Output the [x, y] coordinate of the center of the cell containing the given text.  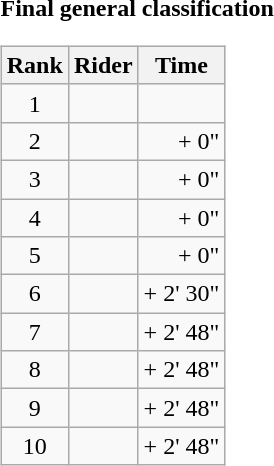
Time [182, 65]
9 [34, 408]
Rank [34, 65]
1 [34, 103]
+ 2' 30" [182, 294]
3 [34, 179]
6 [34, 294]
4 [34, 217]
8 [34, 370]
10 [34, 446]
Rider [103, 65]
5 [34, 256]
7 [34, 332]
2 [34, 141]
